Extract the [x, y] coordinate from the center of the cell holding the provided text.  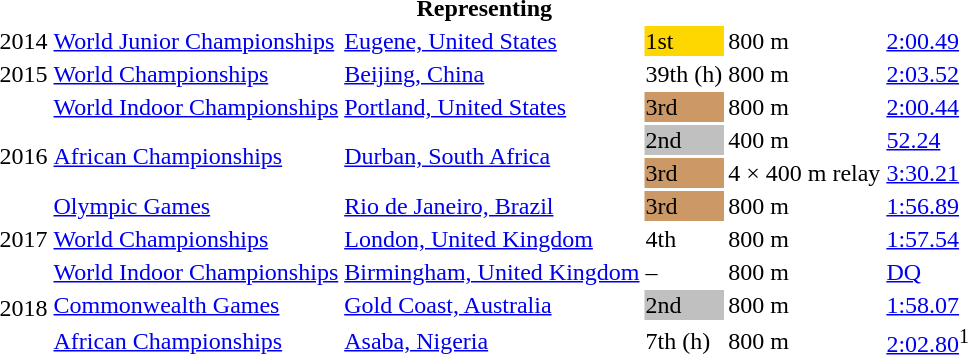
Portland, United States [492, 107]
Durban, South Africa [492, 156]
Commonwealth Games [196, 305]
1st [684, 41]
African Championships [196, 156]
Birmingham, United Kingdom [492, 272]
World Junior Championships [196, 41]
Eugene, United States [492, 41]
400 m [804, 140]
– [684, 272]
39th (h) [684, 74]
Gold Coast, Australia [492, 305]
London, United Kingdom [492, 239]
Olympic Games [196, 206]
4th [684, 239]
4 × 400 m relay [804, 173]
Beijing, China [492, 74]
Rio de Janeiro, Brazil [492, 206]
